Determine the [x, y] coordinate at the center of the cell enclosing the given text.  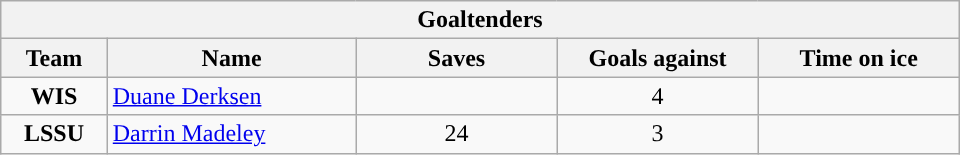
3 [658, 134]
4 [658, 96]
Goaltenders [480, 20]
Name [232, 58]
24 [456, 134]
Time on ice [858, 58]
LSSU [54, 134]
Duane Derksen [232, 96]
Saves [456, 58]
Team [54, 58]
Goals against [658, 58]
WIS [54, 96]
Darrin Madeley [232, 134]
